Return [x, y] of the center of cell containing provided text 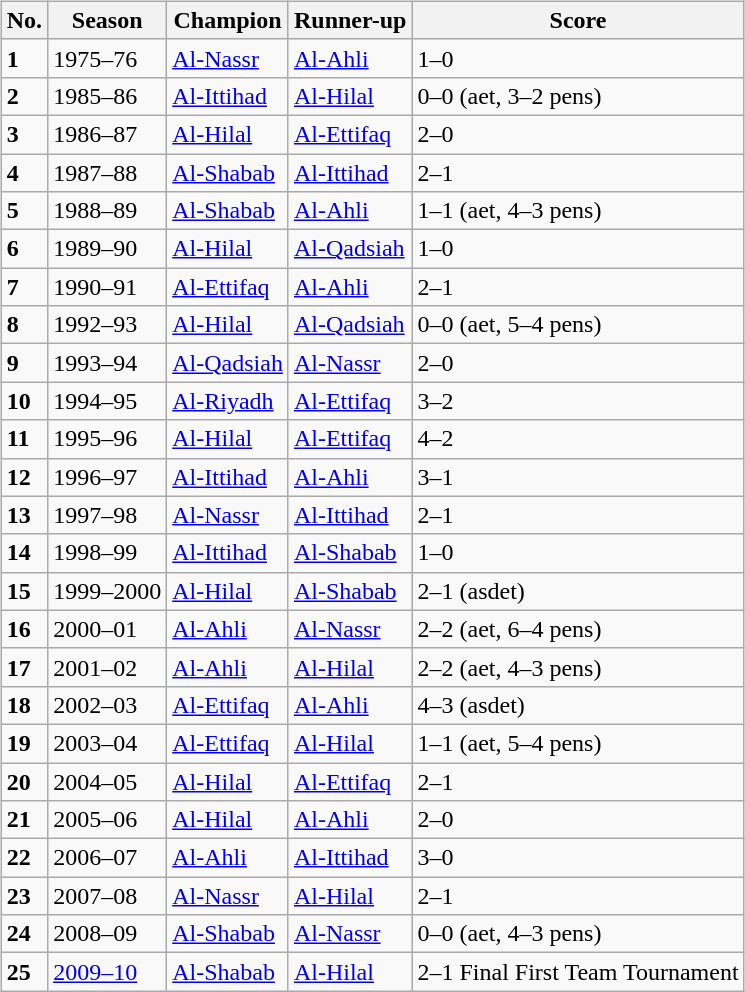
Al-Riyadh [228, 401]
1988–89 [108, 211]
1987–88 [108, 173]
9 [24, 363]
3–2 [578, 401]
1997–98 [108, 515]
2–2 (aet, 4–3 pens) [578, 667]
1996–97 [108, 477]
2–2 (aet, 6–4 pens) [578, 629]
23 [24, 896]
16 [24, 629]
3–1 [578, 477]
1993–94 [108, 363]
1990–91 [108, 287]
2000–01 [108, 629]
18 [24, 705]
3–0 [578, 858]
0–0 (aet, 5–4 pens) [578, 325]
1998–99 [108, 553]
Score [578, 20]
2003–04 [108, 743]
17 [24, 667]
2005–06 [108, 820]
11 [24, 439]
2–1 (asdet) [578, 591]
1986–87 [108, 134]
1–1 (aet, 4–3 pens) [578, 211]
2–1 Final First Team Tournament [578, 972]
Runner-up [350, 20]
1 [24, 58]
Season [108, 20]
3 [24, 134]
14 [24, 553]
19 [24, 743]
10 [24, 401]
1985–86 [108, 96]
2002–03 [108, 705]
1975–76 [108, 58]
1992–93 [108, 325]
1999–2000 [108, 591]
0–0 (aet, 3–2 pens) [578, 96]
5 [24, 211]
7 [24, 287]
8 [24, 325]
2006–07 [108, 858]
12 [24, 477]
No. [24, 20]
Champion [228, 20]
4 [24, 173]
2001–02 [108, 667]
6 [24, 249]
22 [24, 858]
0–0 (aet, 4–3 pens) [578, 934]
21 [24, 820]
15 [24, 591]
2009–10 [108, 972]
2 [24, 96]
24 [24, 934]
1994–95 [108, 401]
1–1 (aet, 5–4 pens) [578, 743]
1995–96 [108, 439]
2008–09 [108, 934]
25 [24, 972]
2007–08 [108, 896]
13 [24, 515]
4–2 [578, 439]
1989–90 [108, 249]
2004–05 [108, 781]
4–3 (asdet) [578, 705]
20 [24, 781]
